From the cell containing the given text, extract its center point as (X, Y) coordinate. 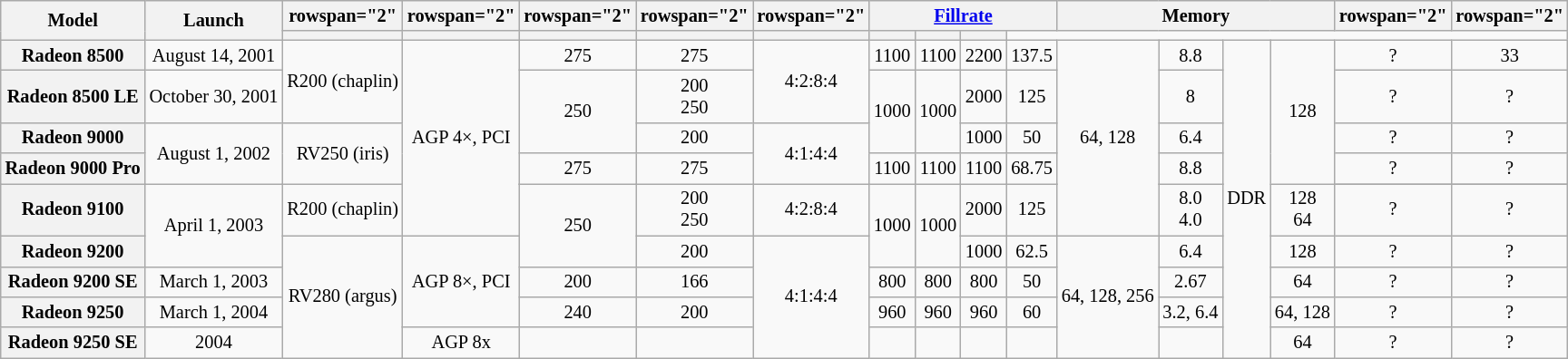
Fillrate (964, 15)
RV250 (iris) (343, 152)
April 1, 2003 (214, 225)
RV280 (argus) (343, 297)
August 1, 2002 (214, 152)
AGP 8x (461, 343)
March 1, 2004 (214, 312)
62.5 (1032, 251)
Radeon 9250 SE (73, 343)
AGP 4×, PCI (461, 138)
2.67 (1191, 282)
Model (73, 20)
60 (1032, 312)
August 14, 2001 (214, 55)
2004 (214, 343)
Radeon 9000 (73, 138)
8 (1191, 96)
68.75 (1032, 169)
October 30, 2001 (214, 96)
33 (1510, 55)
Launch (214, 20)
Radeon 9000 Pro (73, 169)
March 1, 2003 (214, 282)
Radeon 8500 (73, 55)
137.5 (1032, 55)
Radeon 9200 (73, 251)
8.04.0 (1191, 209)
Radeon 9250 (73, 312)
12864 (1303, 209)
Radeon 9200 SE (73, 282)
AGP 8×, PCI (461, 281)
DDR (1247, 199)
Memory (1196, 15)
3.2, 6.4 (1191, 312)
Radeon 8500 LE (73, 96)
166 (695, 282)
Radeon 9100 (73, 209)
2200 (984, 55)
240 (577, 312)
64, 128, 256 (1108, 297)
